Return (x, y) of the center of cell containing provided text 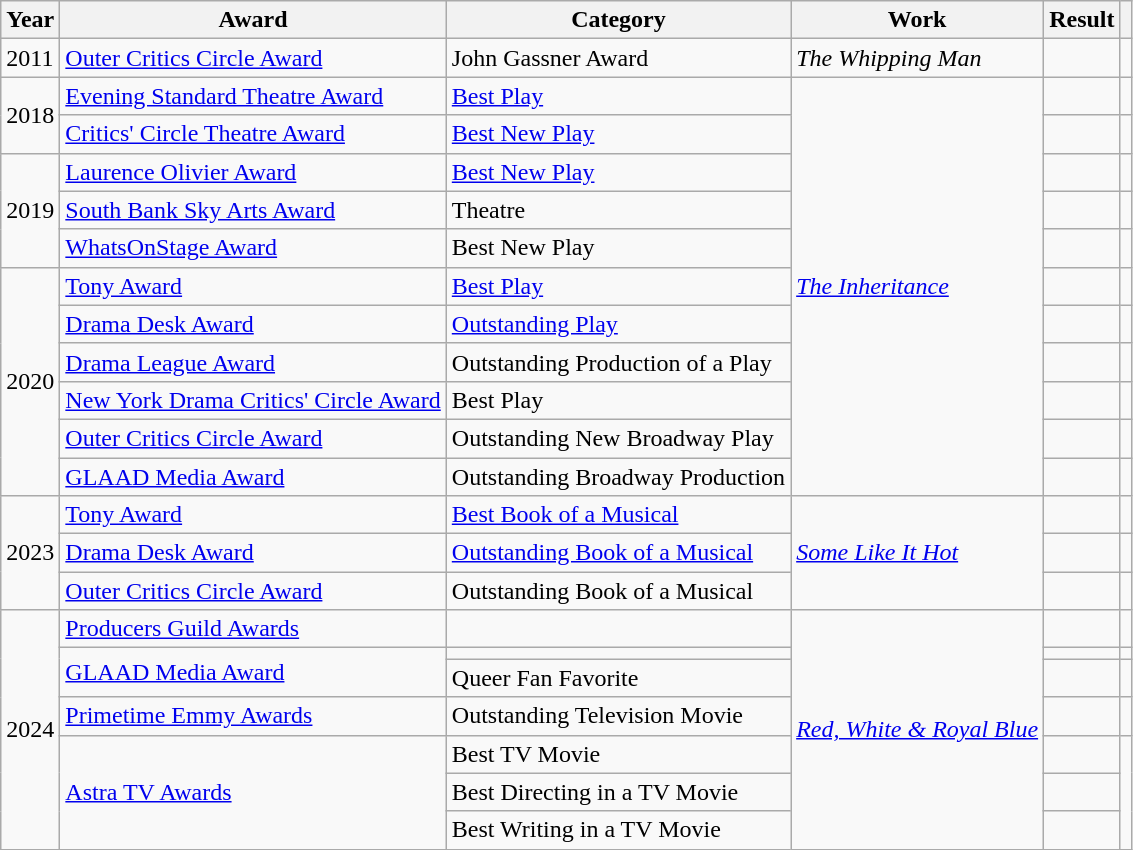
Primetime Emmy Awards (253, 716)
Laurence Olivier Award (253, 172)
Critics' Circle Theatre Award (253, 134)
New York Drama Critics' Circle Award (253, 400)
WhatsOnStage Award (253, 248)
2020 (30, 381)
2019 (30, 210)
The Whipping Man (918, 58)
Theatre (618, 210)
2023 (30, 553)
Outstanding New Broadway Play (618, 438)
Astra TV Awards (253, 792)
Best TV Movie (618, 754)
Category (618, 20)
Outstanding Play (618, 324)
Outstanding Television Movie (618, 716)
Queer Fan Favorite (618, 678)
Evening Standard Theatre Award (253, 96)
Work (918, 20)
Outstanding Production of a Play (618, 362)
2018 (30, 115)
Some Like It Hot (918, 553)
Best Writing in a TV Movie (618, 830)
Red, White & Royal Blue (918, 730)
Producers Guild Awards (253, 629)
The Inheritance (918, 286)
South Bank Sky Arts Award (253, 210)
2011 (30, 58)
Award (253, 20)
Year (30, 20)
John Gassner Award (618, 58)
Drama League Award (253, 362)
Outstanding Broadway Production (618, 477)
Result (1082, 20)
2024 (30, 730)
Best Book of a Musical (618, 515)
Best Directing in a TV Movie (618, 792)
